From the cell containing the given text, extract its center point as [X, Y] coordinate. 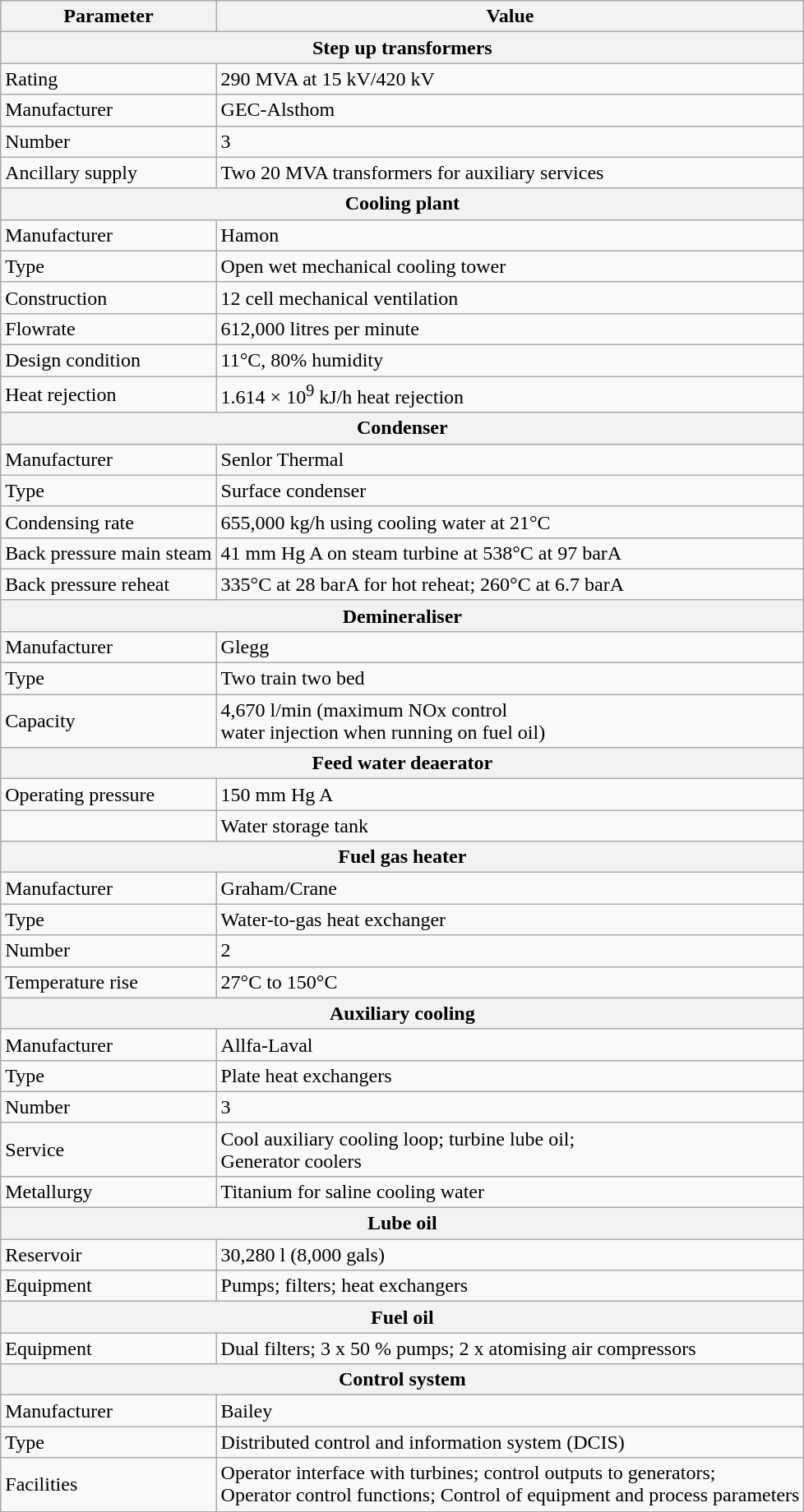
Capacity [109, 721]
Plate heat exchangers [510, 1076]
Surface condenser [510, 491]
Facilities [109, 1484]
150 mm Hg A [510, 795]
Lube oil [403, 1224]
Cooling plant [403, 204]
Metallurgy [109, 1192]
Hamon [510, 235]
Ancillary supply [109, 173]
Condensing rate [109, 522]
Titanium for saline cooling water [510, 1192]
Step up transformers [403, 48]
Back pressure reheat [109, 584]
Allfa-Laval [510, 1044]
Senlor Thermal [510, 459]
Control system [403, 1380]
Bailey [510, 1411]
Heat rejection [109, 394]
2 [510, 951]
Operator interface with turbines; control outputs to generators;Operator control functions; Control of equipment and process parameters [510, 1484]
Service [109, 1149]
Two 20 MVA transformers for auxiliary services [510, 173]
Distributed control and information system (DCIS) [510, 1442]
290 MVA at 15 kV/420 kV [510, 79]
Glegg [510, 647]
Construction [109, 297]
335°C at 28 barA for hot reheat; 260°C at 6.7 barA [510, 584]
Fuel gas heater [403, 857]
Open wet mechanical cooling tower [510, 266]
GEC-Alsthom [510, 110]
Reservoir [109, 1255]
1.614 × 109 kJ/h heat rejection [510, 394]
Water-to-gas heat exchanger [510, 920]
4,670 l/min (maximum NOx controlwater injection when running on fuel oil) [510, 721]
30,280 l (8,000 gals) [510, 1255]
655,000 kg/h using cooling water at 21°C [510, 522]
41 mm Hg A on steam turbine at 538°C at 97 barA [510, 553]
Pumps; filters; heat exchangers [510, 1286]
Condenser [403, 428]
Parameter [109, 16]
Design condition [109, 360]
612,000 litres per minute [510, 329]
Cool auxiliary cooling loop; turbine lube oil;Generator coolers [510, 1149]
Auxiliary cooling [403, 1013]
Back pressure main steam [109, 553]
Temperature rise [109, 982]
Operating pressure [109, 795]
Two train two bed [510, 679]
Value [510, 16]
Graham/Crane [510, 888]
Fuel oil [403, 1317]
27°C to 150°C [510, 982]
Demineraliser [403, 615]
Rating [109, 79]
Feed water deaerator [403, 763]
12 cell mechanical ventilation [510, 297]
Flowrate [109, 329]
11°C, 80% humidity [510, 360]
Water storage tank [510, 826]
Dual filters; 3 x 50 % pumps; 2 x atomising air compressors [510, 1348]
